Return the (x, y) coordinate for the center point of the cell that contains the specified text.  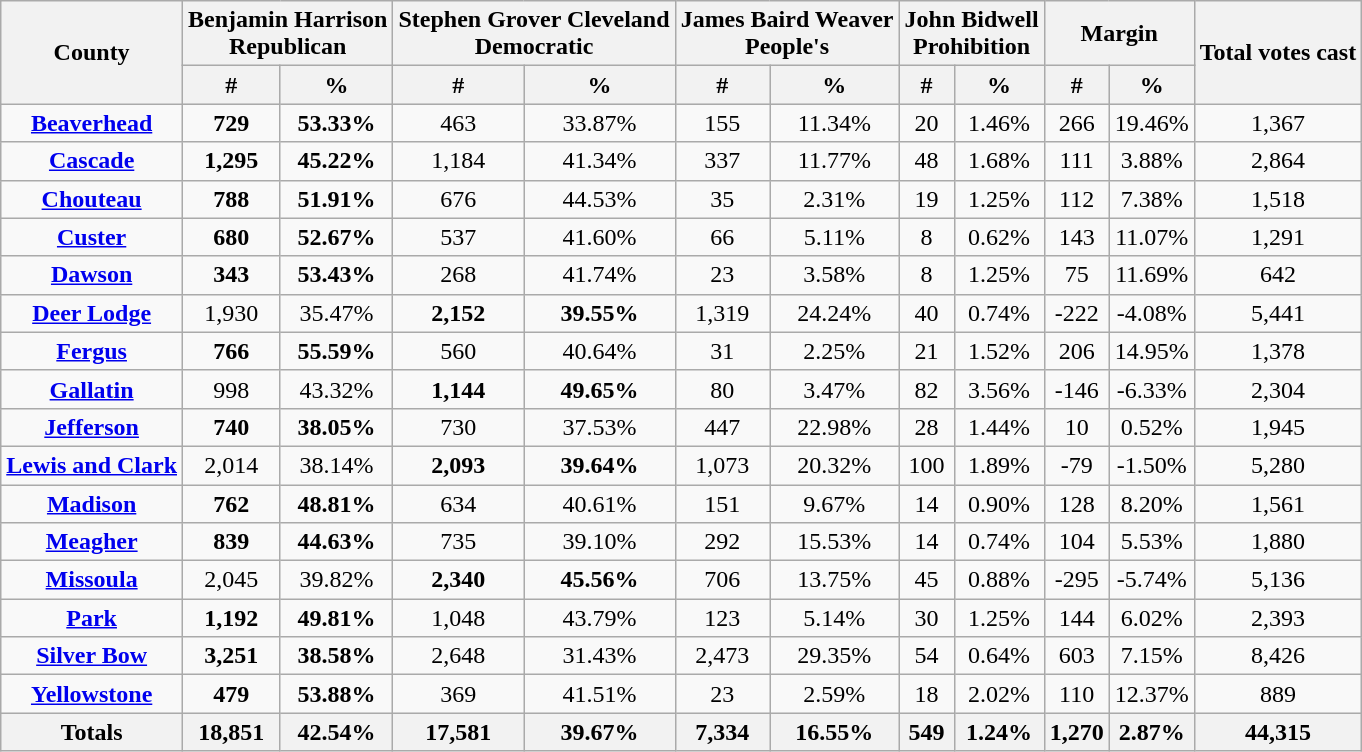
9.67% (834, 503)
634 (458, 503)
268 (458, 275)
1,192 (232, 618)
0.62% (999, 237)
5,441 (1278, 313)
11.07% (1152, 237)
343 (232, 275)
45 (926, 580)
1,945 (1278, 427)
1.44% (999, 427)
53.43% (336, 275)
12.37% (1152, 694)
48 (926, 161)
2,152 (458, 313)
39.10% (600, 542)
2.25% (834, 351)
5,280 (1278, 465)
82 (926, 389)
Stephen Grover ClevelandDemocratic (534, 34)
2,093 (458, 465)
16.55% (834, 732)
128 (1076, 503)
206 (1076, 351)
123 (722, 618)
706 (722, 580)
369 (458, 694)
14.95% (1152, 351)
447 (722, 427)
38.05% (336, 427)
49.81% (336, 618)
292 (722, 542)
11.69% (1152, 275)
1,518 (1278, 199)
537 (458, 237)
18 (926, 694)
19.46% (1152, 123)
2,304 (1278, 389)
1,378 (1278, 351)
1,319 (722, 313)
Gallatin (92, 389)
31.43% (600, 656)
44.53% (600, 199)
42.54% (336, 732)
-146 (1076, 389)
Meagher (92, 542)
0.64% (999, 656)
1,561 (1278, 503)
43.32% (336, 389)
James Baird WeaverPeople's (787, 34)
5,136 (1278, 580)
7.38% (1152, 199)
0.90% (999, 503)
39.67% (600, 732)
110 (1076, 694)
40.64% (600, 351)
6.02% (1152, 618)
1.89% (999, 465)
40 (926, 313)
337 (722, 161)
151 (722, 503)
Silver Bow (92, 656)
21 (926, 351)
County (92, 52)
35 (722, 199)
2,864 (1278, 161)
729 (232, 123)
5.53% (1152, 542)
75 (1076, 275)
676 (458, 199)
11.77% (834, 161)
22.98% (834, 427)
35.47% (336, 313)
1,184 (458, 161)
-222 (1076, 313)
41.34% (600, 161)
7.15% (1152, 656)
1,295 (232, 161)
0.88% (999, 580)
Yellowstone (92, 694)
2,014 (232, 465)
2,648 (458, 656)
2.02% (999, 694)
Deer Lodge (92, 313)
John BidwellProhibition (972, 34)
8.20% (1152, 503)
41.60% (600, 237)
479 (232, 694)
45.56% (600, 580)
80 (722, 389)
38.58% (336, 656)
15.53% (834, 542)
39.55% (600, 313)
1,270 (1076, 732)
37.53% (600, 427)
40.61% (600, 503)
41.51% (600, 694)
2.59% (834, 694)
2.87% (1152, 732)
144 (1076, 618)
143 (1076, 237)
7,334 (722, 732)
Benjamin HarrisonRepublican (288, 34)
3.58% (834, 275)
24.24% (834, 313)
-6.33% (1152, 389)
112 (1076, 199)
33.87% (600, 123)
Fergus (92, 351)
Margin (1119, 34)
762 (232, 503)
2,340 (458, 580)
Madison (92, 503)
766 (232, 351)
Cascade (92, 161)
66 (722, 237)
19 (926, 199)
Totals (92, 732)
Beaverhead (92, 123)
1.68% (999, 161)
54 (926, 656)
20 (926, 123)
Total votes cast (1278, 52)
889 (1278, 694)
1.46% (999, 123)
5.11% (834, 237)
3,251 (232, 656)
38.14% (336, 465)
-1.50% (1152, 465)
44.63% (336, 542)
3.56% (999, 389)
1,073 (722, 465)
2.31% (834, 199)
1.24% (999, 732)
839 (232, 542)
1,930 (232, 313)
53.88% (336, 694)
549 (926, 732)
39.64% (600, 465)
642 (1278, 275)
1,144 (458, 389)
1.52% (999, 351)
1,367 (1278, 123)
100 (926, 465)
-4.08% (1152, 313)
Dawson (92, 275)
44,315 (1278, 732)
Lewis and Clark (92, 465)
1,048 (458, 618)
51.91% (336, 199)
30 (926, 618)
1,880 (1278, 542)
20.32% (834, 465)
43.79% (600, 618)
111 (1076, 161)
11.34% (834, 123)
998 (232, 389)
730 (458, 427)
0.52% (1152, 427)
Park (92, 618)
680 (232, 237)
5.14% (834, 618)
603 (1076, 656)
Chouteau (92, 199)
-295 (1076, 580)
18,851 (232, 732)
266 (1076, 123)
104 (1076, 542)
3.88% (1152, 161)
Missoula (92, 580)
39.82% (336, 580)
10 (1076, 427)
740 (232, 427)
1,291 (1278, 237)
3.47% (834, 389)
2,473 (722, 656)
2,393 (1278, 618)
45.22% (336, 161)
788 (232, 199)
8,426 (1278, 656)
560 (458, 351)
29.35% (834, 656)
735 (458, 542)
155 (722, 123)
28 (926, 427)
41.74% (600, 275)
55.59% (336, 351)
48.81% (336, 503)
463 (458, 123)
2,045 (232, 580)
13.75% (834, 580)
Custer (92, 237)
17,581 (458, 732)
52.67% (336, 237)
-79 (1076, 465)
49.65% (600, 389)
53.33% (336, 123)
Jefferson (92, 427)
31 (722, 351)
-5.74% (1152, 580)
